Detect which cell encompasses the target text, then output its [x, y] center coordinate. 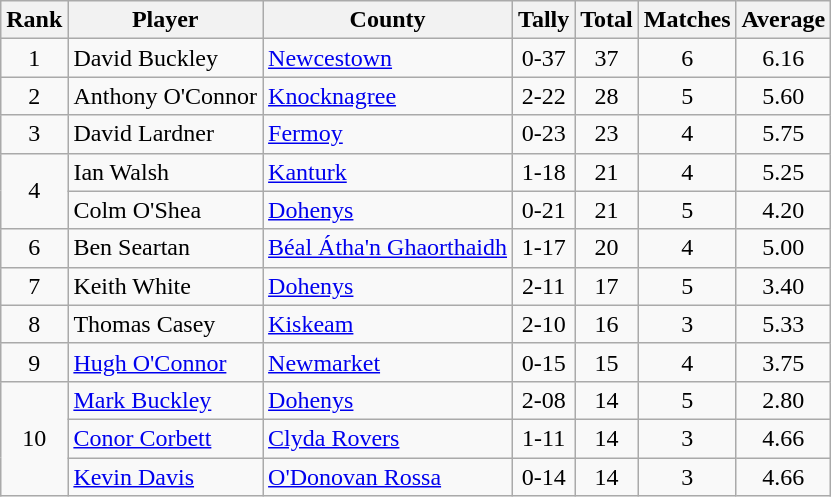
Béal Átha'n Ghaorthaidh [388, 248]
0-14 [544, 477]
5.75 [784, 134]
Clyda Rovers [388, 438]
Mark Buckley [166, 400]
2-11 [544, 286]
Newcestown [388, 58]
Matches [687, 20]
5.33 [784, 324]
Player [166, 20]
Tally [544, 20]
1-18 [544, 172]
2 [34, 96]
Rank [34, 20]
Fermoy [388, 134]
20 [607, 248]
Keith White [166, 286]
David Buckley [166, 58]
7 [34, 286]
1 [34, 58]
Kiskeam [388, 324]
17 [607, 286]
Ben Seartan [166, 248]
1-11 [544, 438]
9 [34, 362]
3.75 [784, 362]
5.00 [784, 248]
Kevin Davis [166, 477]
Average [784, 20]
Ian Walsh [166, 172]
Colm O'Shea [166, 210]
8 [34, 324]
O'Donovan Rossa [388, 477]
23 [607, 134]
Total [607, 20]
2-10 [544, 324]
Newmarket [388, 362]
6.16 [784, 58]
5.25 [784, 172]
2-22 [544, 96]
3.40 [784, 286]
28 [607, 96]
5.60 [784, 96]
Conor Corbett [166, 438]
0-21 [544, 210]
County [388, 20]
0-37 [544, 58]
David Lardner [166, 134]
10 [34, 438]
Knocknagree [388, 96]
0-15 [544, 362]
1-17 [544, 248]
Anthony O'Connor [166, 96]
Thomas Casey [166, 324]
Kanturk [388, 172]
0-23 [544, 134]
4.20 [784, 210]
15 [607, 362]
Hugh O'Connor [166, 362]
37 [607, 58]
2.80 [784, 400]
2-08 [544, 400]
16 [607, 324]
